For the text-containing cell, return its midpoint in (x, y) coordinate format. 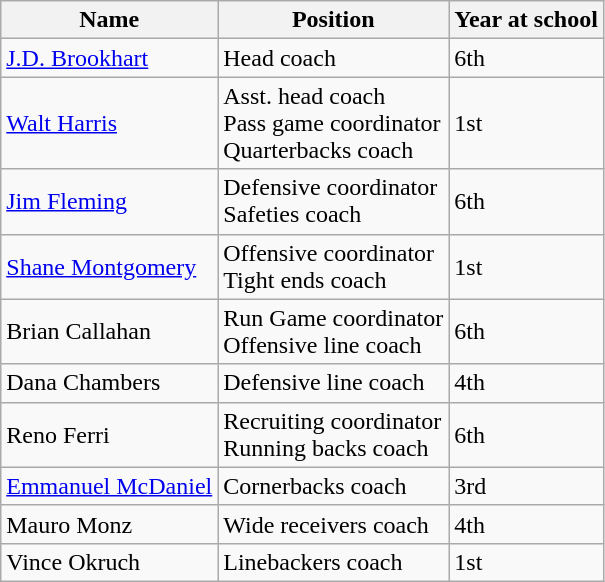
Cornerbacks coach (334, 486)
Reno Ferri (110, 434)
Linebackers coach (334, 562)
Defensive line coach (334, 383)
Walt Harris (110, 123)
Asst. head coachPass game coordinatorQuarterbacks coach (334, 123)
Mauro Monz (110, 524)
Recruiting coordinatorRunning backs coach (334, 434)
Defensive coordinatorSafeties coach (334, 202)
J.D. Brookhart (110, 58)
Head coach (334, 58)
Dana Chambers (110, 383)
3rd (526, 486)
Emmanuel McDaniel (110, 486)
Position (334, 20)
Wide receivers coach (334, 524)
Run Game coordinatorOffensive line coach (334, 332)
Jim Fleming (110, 202)
Brian Callahan (110, 332)
Year at school (526, 20)
Name (110, 20)
Offensive coordinatorTight ends coach (334, 266)
Vince Okruch (110, 562)
Shane Montgomery (110, 266)
